Pinpoint the cell where the given text exists, returning its [x, y] midpoint coordinate. 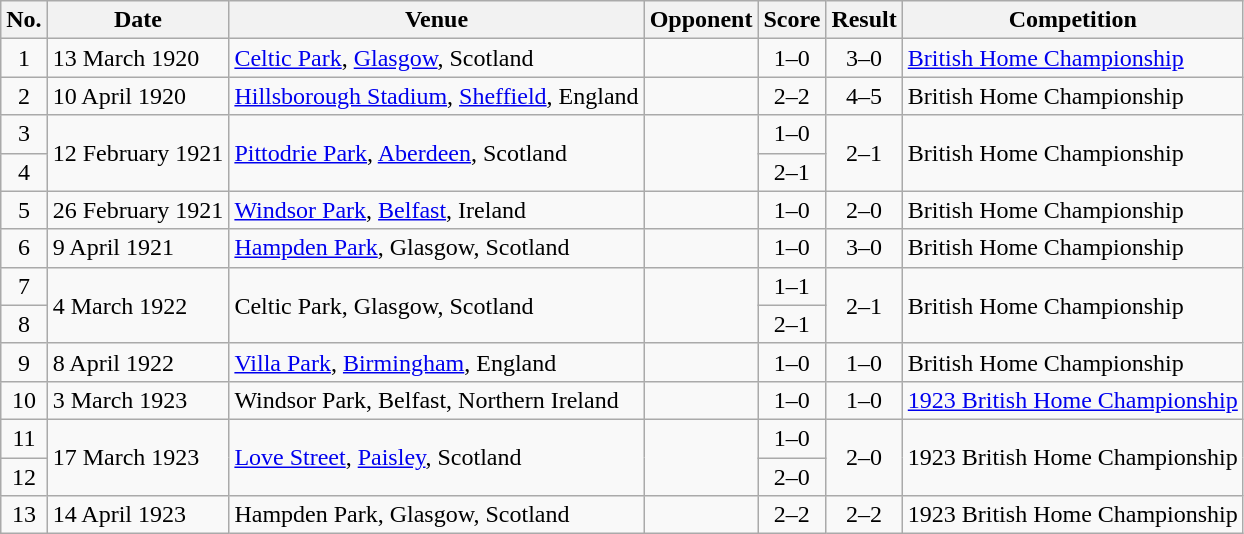
Hillsborough Stadium, Sheffield, England [436, 96]
Love Street, Paisley, Scotland [436, 457]
10 April 1920 [138, 96]
Result [864, 20]
14 April 1923 [138, 515]
Windsor Park, Belfast, Northern Ireland [436, 400]
3 [24, 134]
1–1 [792, 286]
4–5 [864, 96]
Score [792, 20]
Venue [436, 20]
Pittodrie Park, Aberdeen, Scotland [436, 153]
4 [24, 172]
No. [24, 20]
Date [138, 20]
2 [24, 96]
3 March 1923 [138, 400]
13 March 1920 [138, 58]
12 February 1921 [138, 153]
1 [24, 58]
Opponent [701, 20]
10 [24, 400]
8 [24, 324]
12 [24, 477]
6 [24, 248]
Competition [1072, 20]
5 [24, 210]
8 April 1922 [138, 362]
4 March 1922 [138, 305]
11 [24, 438]
26 February 1921 [138, 210]
13 [24, 515]
Windsor Park, Belfast, Ireland [436, 210]
17 March 1923 [138, 457]
7 [24, 286]
9 [24, 362]
Villa Park, Birmingham, England [436, 362]
9 April 1921 [138, 248]
